Locate the cell with the specified text and output its (x, y) center coordinate. 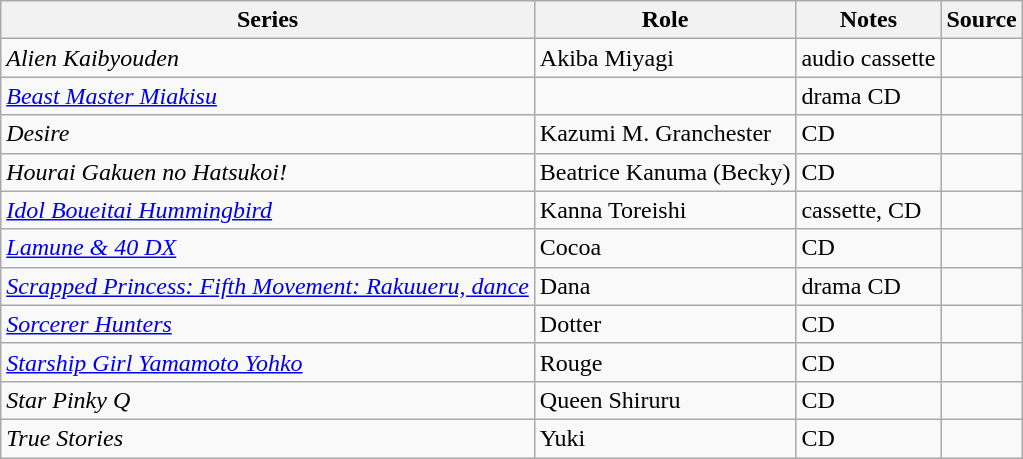
Akiba Miyagi (665, 58)
Kazumi M. Granchester (665, 134)
Kanna Toreishi (665, 210)
Dotter (665, 324)
Notes (868, 20)
True Stories (268, 438)
cassette, CD (868, 210)
Beatrice Kanuma (Becky) (665, 172)
Starship Girl Yamamoto Yohko (268, 362)
Source (982, 20)
Rouge (665, 362)
Dana (665, 286)
audio cassette (868, 58)
Scrapped Princess: Fifth Movement: Rakuueru, dance (268, 286)
Desire (268, 134)
Idol Boueitai Hummingbird (268, 210)
Alien Kaibyouden (268, 58)
Hourai Gakuen no Hatsukoi! (268, 172)
Cocoa (665, 248)
Beast Master Miakisu (268, 96)
Role (665, 20)
Series (268, 20)
Sorcerer Hunters (268, 324)
Yuki (665, 438)
Lamune & 40 DX (268, 248)
Star Pinky Q (268, 400)
Queen Shiruru (665, 400)
